Pinpoint the cell where the given text exists, returning its (X, Y) midpoint coordinate. 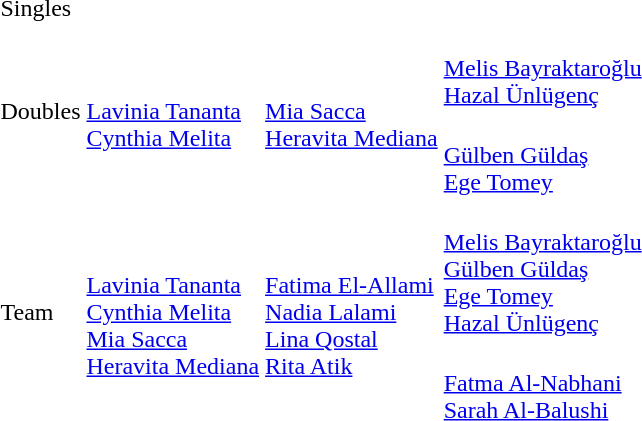
Lavinia TanantaCynthia Melita (173, 112)
Mia SaccaHeravita Mediana (352, 112)
